Detect which cell encompasses the target text, then output its (X, Y) center coordinate. 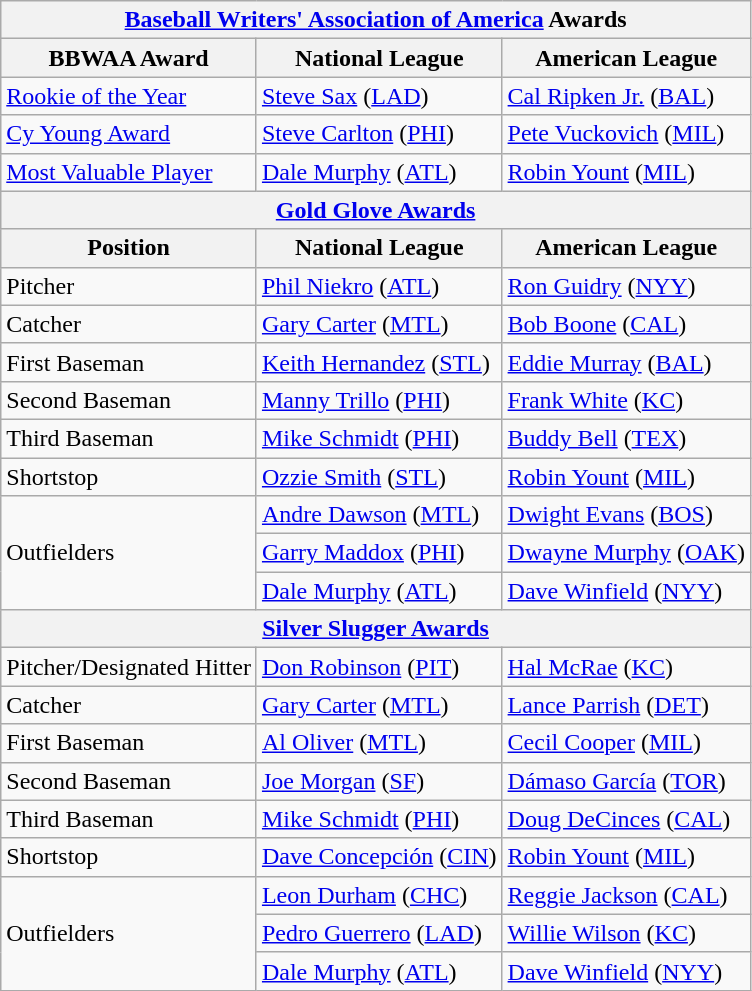
Steve Carlton (PHI) (379, 134)
Leon Durham (CHC) (379, 895)
Keith Hernandez (STL) (379, 362)
Willie Wilson (KC) (626, 933)
Manny Trillo (PHI) (379, 400)
Cecil Cooper (MIL) (626, 743)
Phil Niekro (ATL) (379, 286)
Dwight Evans (BOS) (626, 515)
Dave Concepción (CIN) (379, 857)
Rookie of the Year (129, 96)
Pete Vuckovich (MIL) (626, 134)
Doug DeCinces (CAL) (626, 819)
Eddie Murray (BAL) (626, 362)
Baseball Writers' Association of America Awards (376, 20)
Buddy Bell (TEX) (626, 438)
Most Valuable Player (129, 172)
Silver Slugger Awards (376, 629)
Pedro Guerrero (LAD) (379, 933)
Lance Parrish (DET) (626, 705)
Cal Ripken Jr. (BAL) (626, 96)
Pitcher/Designated Hitter (129, 667)
Bob Boone (CAL) (626, 324)
Ron Guidry (NYY) (626, 286)
Garry Maddox (PHI) (379, 553)
Cy Young Award (129, 134)
Frank White (KC) (626, 400)
Don Robinson (PIT) (379, 667)
Andre Dawson (MTL) (379, 515)
Pitcher (129, 286)
Dwayne Murphy (OAK) (626, 553)
BBWAA Award (129, 58)
Dámaso García (TOR) (626, 781)
Gold Glove Awards (376, 210)
Steve Sax (LAD) (379, 96)
Hal McRae (KC) (626, 667)
Joe Morgan (SF) (379, 781)
Ozzie Smith (STL) (379, 477)
Reggie Jackson (CAL) (626, 895)
Position (129, 248)
Al Oliver (MTL) (379, 743)
